Extract the [x, y] coordinate from the center of the cell holding the provided text.  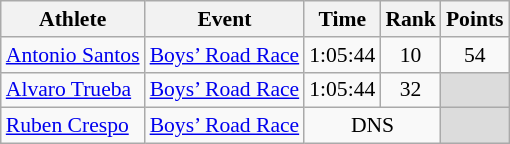
DNS [372, 126]
Alvaro Trueba [73, 90]
Points [475, 19]
Time [342, 19]
10 [410, 55]
54 [475, 55]
Antonio Santos [73, 55]
Event [225, 19]
Athlete [73, 19]
Ruben Crespo [73, 126]
Rank [410, 19]
32 [410, 90]
